Identify which cell holds the provided text, then report its [x, y] central coordinate. 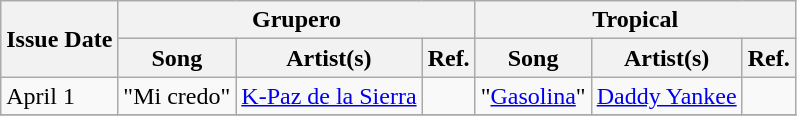
Tropical [635, 20]
K-Paz de la Sierra [329, 96]
Grupero [296, 20]
Issue Date [60, 39]
"Gasolina" [533, 96]
Daddy Yankee [666, 96]
April 1 [60, 96]
"Mi credo" [177, 96]
